Scan for the cell matching the given text and deliver its [x, y] coordinate at center. 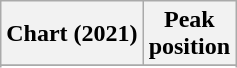
Peakposition [189, 34]
Chart (2021) [72, 34]
